Detect which cell encompasses the target text, then output its (x, y) center coordinate. 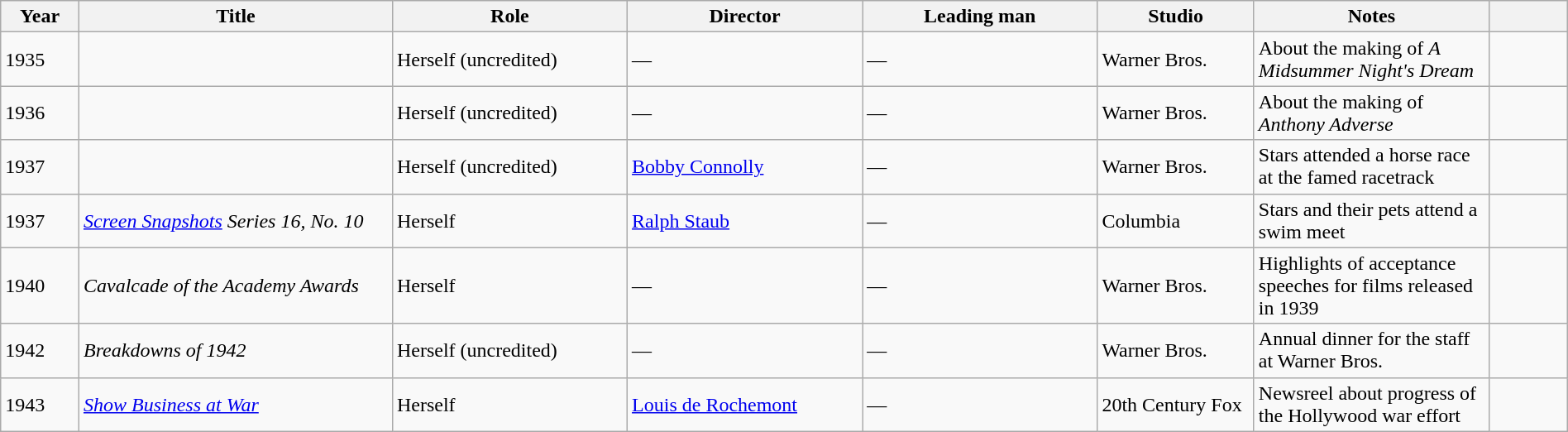
About the making of A Midsummer Night's Dream (1371, 60)
Year (40, 17)
Notes (1371, 17)
Studio (1176, 17)
1935 (40, 60)
Title (235, 17)
1936 (40, 113)
1940 (40, 286)
Screen Snapshots Series 16, No. 10 (235, 220)
Louis de Rochemont (745, 404)
Newsreel about progress of the Hollywood war effort (1371, 404)
Role (509, 17)
Highlights of acceptance speeches for films released in 1939 (1371, 286)
Leading man (980, 17)
Stars and their pets attend a swim meet (1371, 220)
20th Century Fox (1176, 404)
About the making of Anthony Adverse (1371, 113)
1942 (40, 351)
Bobby Connolly (745, 167)
Annual dinner for the staff at Warner Bros. (1371, 351)
Stars attended a horse race at the famed racetrack (1371, 167)
1943 (40, 404)
Show Business at War (235, 404)
Cavalcade of the Academy Awards (235, 286)
Ralph Staub (745, 220)
Columbia (1176, 220)
Director (745, 17)
Breakdowns of 1942 (235, 351)
